Output the (X, Y) coordinate of the center of the cell containing the given text.  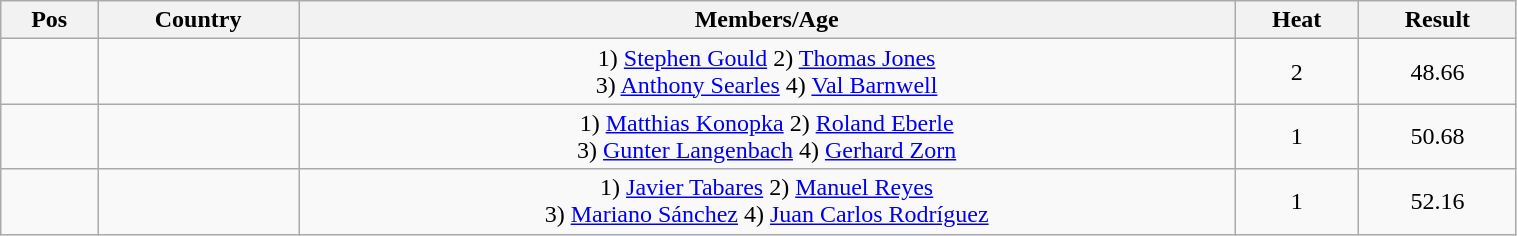
50.68 (1438, 136)
48.66 (1438, 72)
2 (1297, 72)
Members/Age (767, 20)
1) Matthias Konopka 2) Roland Eberle3) Gunter Langenbach 4) Gerhard Zorn (767, 136)
1) Stephen Gould 2) Thomas Jones3) Anthony Searles 4) Val Barnwell (767, 72)
Heat (1297, 20)
Pos (50, 20)
Country (198, 20)
Result (1438, 20)
52.16 (1438, 202)
1) Javier Tabares 2) Manuel Reyes3) Mariano Sánchez 4) Juan Carlos Rodríguez (767, 202)
